Find where the given text appears and provide that cell's center as (X, Y) coordinate. 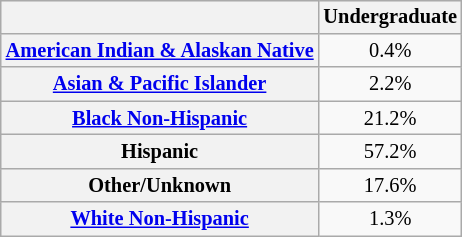
57.2% (390, 152)
Black Non-Hispanic (160, 118)
Asian & Pacific Islander (160, 84)
1.3% (390, 219)
17.6% (390, 185)
21.2% (390, 118)
White Non-Hispanic (160, 219)
2.2% (390, 84)
American Indian & Alaskan Native (160, 51)
Hispanic (160, 152)
0.4% (390, 51)
Undergraduate (390, 17)
Other/Unknown (160, 185)
